For the text-containing cell, return its midpoint in [X, Y] coordinate format. 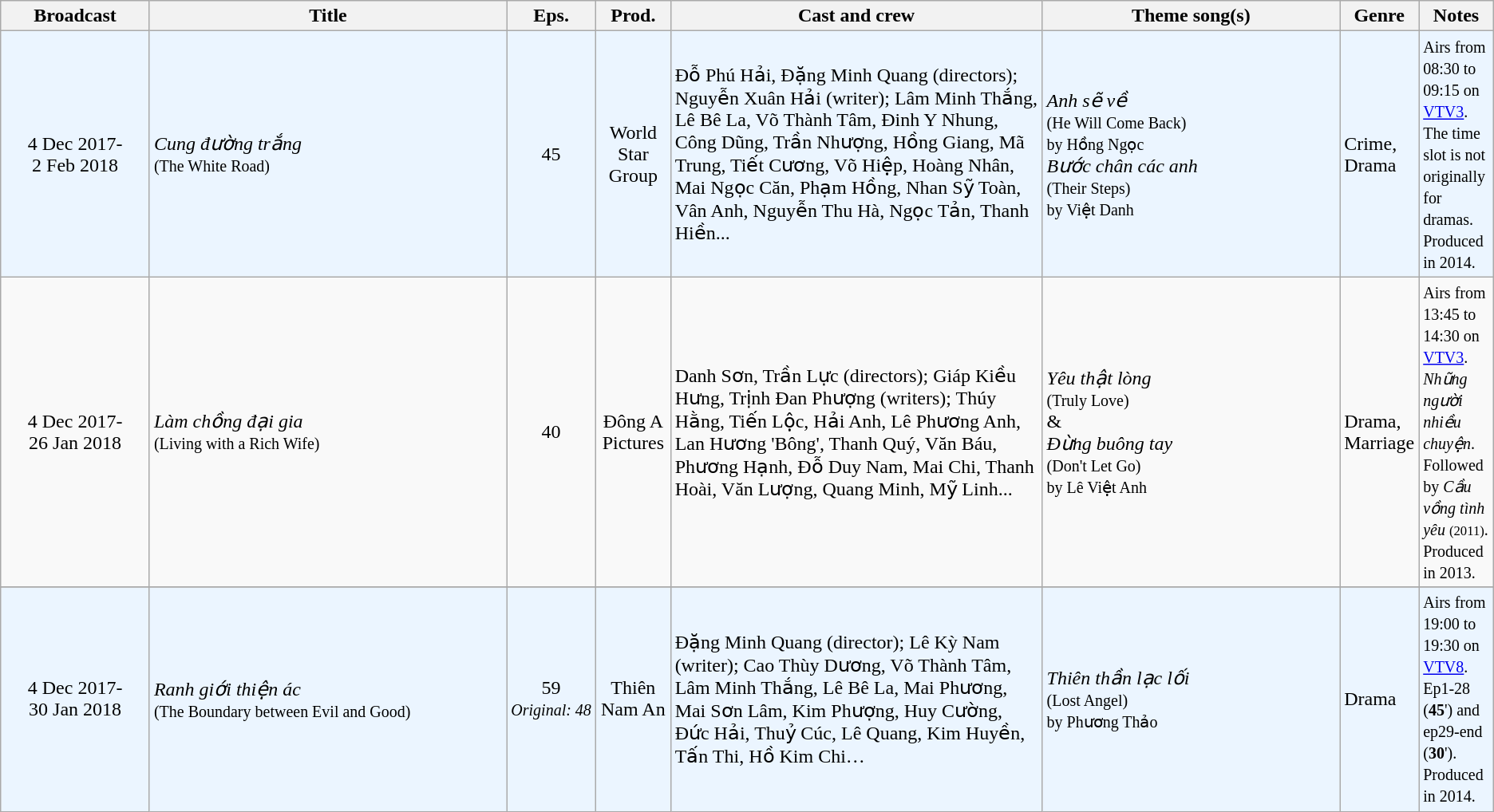
4 Dec 2017-30 Jan 2018 [75, 699]
Genre [1379, 16]
Title [327, 16]
Crime, Drama [1379, 154]
Airs from 13:45 to 14:30 on VTV3. Những người nhiều chuyện.Followed by Cầu vồng tình yêu (2011).Produced in 2013. [1456, 432]
Cung đường trắng (The White Road) [327, 154]
Broadcast [75, 16]
Theme song(s) [1191, 16]
Prod. [634, 16]
Thiên Nam An [634, 699]
Anh sẽ về(He Will Come Back)by Hồng NgọcBước chân các anh(Their Steps)by Việt Danh [1191, 154]
4 Dec 2017-26 Jan 2018 [75, 432]
Ranh giới thiện ác (The Boundary between Evil and Good) [327, 699]
World Star Group [634, 154]
Làm chồng đại gia (Living with a Rich Wife) [327, 432]
Cast and crew [856, 16]
59Original: 48 [551, 699]
Notes [1456, 16]
Drama [1379, 699]
45 [551, 154]
Airs from 08:30 to 09:15 on VTV3. The time slot is not originally for dramas.Produced in 2014. [1456, 154]
Airs from 19:00 to 19:30 on VTV8.Ep1-28 (45') and ep29-end (30').Produced in 2014. [1456, 699]
40 [551, 432]
Đông A Pictures [634, 432]
Thiên thần lạc lối(Lost Angel)by Phương Thảo [1191, 699]
Drama, Marriage [1379, 432]
4 Dec 2017-2 Feb 2018 [75, 154]
Eps. [551, 16]
Yêu thật lòng(Truly Love)&Đừng buông tay(Don't Let Go)by Lê Việt Anh [1191, 432]
